Return the [X, Y] coordinate for the center point of the cell that contains the specified text.  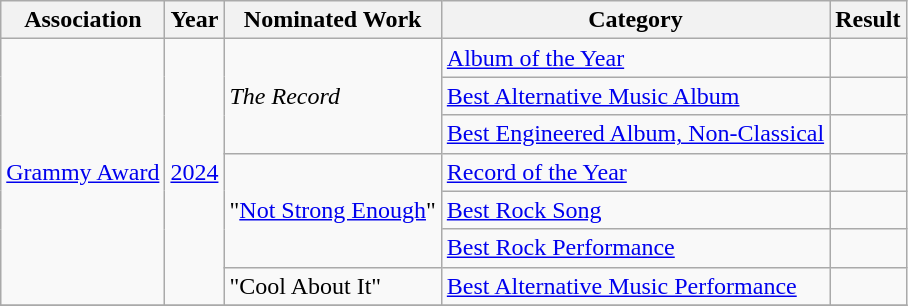
"Not Strong Enough" [332, 210]
Best Rock Song [635, 210]
2024 [194, 172]
Best Rock Performance [635, 248]
Best Engineered Album, Non-Classical [635, 134]
Category [635, 20]
Nominated Work [332, 20]
Year [194, 20]
Association [83, 20]
Best Alternative Music Album [635, 96]
Album of the Year [635, 58]
Best Alternative Music Performance [635, 286]
Grammy Award [83, 172]
"Cool About It" [332, 286]
Result [868, 20]
Record of the Year [635, 172]
The Record [332, 96]
